Output the (x, y) coordinate of the center of the cell containing the given text.  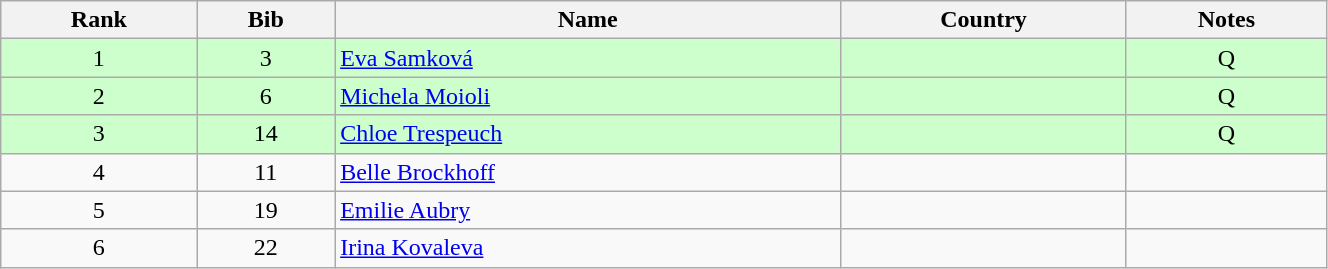
Belle Brockhoff (588, 172)
Rank (99, 20)
5 (99, 210)
19 (266, 210)
1 (99, 58)
Bib (266, 20)
Name (588, 20)
2 (99, 96)
4 (99, 172)
Irina Kovaleva (588, 248)
Country (984, 20)
Michela Moioli (588, 96)
Eva Samková (588, 58)
14 (266, 134)
11 (266, 172)
Notes (1226, 20)
Chloe Trespeuch (588, 134)
22 (266, 248)
Emilie Aubry (588, 210)
